Identify which cell holds the provided text, then report its (x, y) central coordinate. 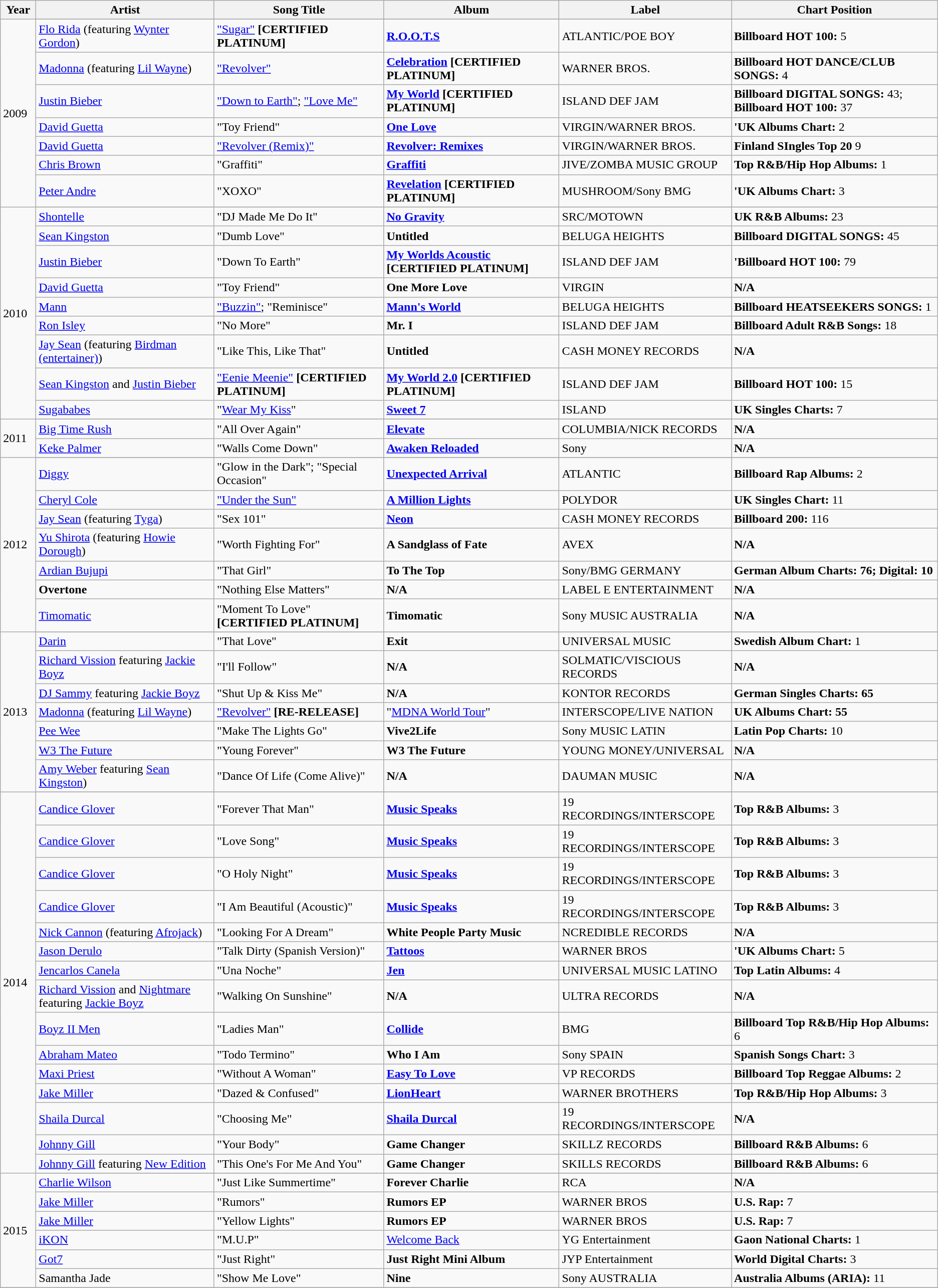
'UK Albums Chart: 3 (835, 190)
'UK Albums Chart: 5 (835, 951)
Sweet 7 (472, 410)
"MDNA World Tour" (472, 712)
Graffiti (472, 165)
"This One's For Me And You" (299, 1164)
Unexpected Arrival (472, 474)
A Million Lights (472, 500)
2010 (18, 313)
Chart Position (835, 10)
ULTRA RECORDS (645, 996)
'UK Albums Chart: 2 (835, 127)
2014 (18, 983)
My Worlds Acoustic [CERTIFIED PLATINUM] (472, 262)
ATLANTIC/POE BOY (645, 36)
"Down To Earth" (299, 262)
JIVE/ZOMBA MUSIC GROUP (645, 165)
"That Love" (299, 641)
"Nothing Else Matters" (299, 589)
A Sandglass of Fate (472, 544)
Jencarlos Canela (125, 970)
RCA (645, 1183)
Billboard HEATSEEKERS SONGS: 1 (835, 306)
Pee Wee (125, 731)
Sony AUSTRALIA (645, 1278)
Cheryl Cole (125, 500)
JYP Entertainment (645, 1259)
UNIVERSAL MUSIC (645, 641)
World Digital Charts: 3 (835, 1259)
"Rumors" (299, 1202)
Flo Rida (featuring Wynter Gordon) (125, 36)
"Sugar" [CERTIFIED PLATINUM] (299, 36)
Billboard HOT DANCE/CLUB SONGS: 4 (835, 68)
Sony (645, 448)
"Dance Of Life (Come Alive)" (299, 776)
"Your Body" (299, 1145)
Johnny Gill featuring New Edition (125, 1164)
My World [CERTIFIED PLATINUM] (472, 101)
Who I Am (472, 1054)
"Dumb Love" (299, 236)
Swedish Album Chart: 1 (835, 641)
POLYDOR (645, 500)
SRC/MOTOWN (645, 217)
Big Time Rush (125, 429)
Got7 (125, 1259)
Collide (472, 1028)
UK Singles Charts: 7 (835, 410)
DAUMAN MUSIC (645, 776)
WARNER BROTHERS (645, 1093)
2012 (18, 544)
Sugababes (125, 410)
"Worth Fighting For" (299, 544)
Easy To Love (472, 1074)
"Revolver" [RE-RELEASE] (299, 712)
One More Love (472, 287)
Revelation [CERTIFIED PLATINUM] (472, 190)
Mr. I (472, 326)
Spanish Songs Chart: 3 (835, 1054)
German Singles Charts: 65 (835, 693)
UK R&B Albums: 23 (835, 217)
"Wear My Kiss" (299, 410)
One Love (472, 127)
COLUMBIA/NICK RECORDS (645, 429)
Overtone (125, 589)
Sony SPAIN (645, 1054)
"Like This, Like That" (299, 352)
Neon (472, 519)
"Looking For A Dream" (299, 932)
2009 (18, 113)
Billboard DIGITAL SONGS: 43; Billboard HOT 100: 37 (835, 101)
"All Over Again" (299, 429)
Samantha Jade (125, 1278)
Finland SIngles Top 20 9 (835, 146)
German Album Charts: 76; Digital: 10 (835, 570)
Jay Sean (featuring Birdman (entertainer)) (125, 352)
"Walking On Sunshine" (299, 996)
Chris Brown (125, 165)
Mann (125, 306)
"Under the Sun" (299, 500)
DJ Sammy featuring Jackie Boyz (125, 693)
Richard Vission featuring Jackie Boyz (125, 667)
iKON (125, 1240)
LABEL E ENTERTAINMENT (645, 589)
"Moment To Love" [CERTIFIED PLATINUM] (299, 615)
KONTOR RECORDS (645, 693)
Nick Cannon (featuring Afrojack) (125, 932)
MUSHROOM/Sony BMG (645, 190)
"Just Right" (299, 1259)
Mann's World (472, 306)
"Sex 101" (299, 519)
White People Party Music (472, 932)
Maxi Priest (125, 1074)
"Young Forever" (299, 750)
Billboard Top Reggae Albums: 2 (835, 1074)
Sony MUSIC LATIN (645, 731)
To The Top (472, 570)
"DJ Made Me Do It" (299, 217)
Billboard Adult R&B Songs: 18 (835, 326)
Keke Palmer (125, 448)
Jen (472, 970)
BMG (645, 1028)
SOLMATIC/VISCIOUS RECORDS (645, 667)
"Una Noche" (299, 970)
YG Entertainment (645, 1240)
Billboard 200: 116 (835, 519)
"Eenie Meenie" [CERTIFIED PLATINUM] (299, 384)
Richard Vission and Nightmare featuring Jackie Boyz (125, 996)
Ardian Bujupi (125, 570)
Darin (125, 641)
UK Singles Chart: 11 (835, 500)
Vive2Life (472, 731)
INTERSCOPE/LIVE NATION (645, 712)
Shontelle (125, 217)
My World 2.0 [CERTIFIED PLATINUM] (472, 384)
Billboard HOT 100: 15 (835, 384)
Diggy (125, 474)
"M.U.P" (299, 1240)
"Talk Dirty (Spanish Version)" (299, 951)
UK Albums Chart: 55 (835, 712)
Song Title (299, 10)
Sony MUSIC AUSTRALIA (645, 615)
NCREDIBLE RECORDS (645, 932)
Album (472, 10)
"No More" (299, 326)
'Billboard HOT 100: 79 (835, 262)
"Love Song" (299, 841)
AVEX (645, 544)
"Yellow Lights" (299, 1221)
Year (18, 10)
"Down to Earth"; "Love Me" (299, 101)
"Make The Lights Go" (299, 731)
SKILLZ RECORDS (645, 1145)
Awaken Reloaded (472, 448)
Label (645, 10)
YOUNG MONEY/UNIVERSAL (645, 750)
"Graffiti" (299, 165)
"I'll Follow" (299, 667)
Revolver: Remixes (472, 146)
Gaon National Charts: 1 (835, 1240)
Boyz II Men (125, 1028)
"Without A Woman" (299, 1074)
"Dazed & Confused" (299, 1093)
"Buzzin"; "Reminisce" (299, 306)
"O Holy Night" (299, 874)
Latin Pop Charts: 10 (835, 731)
"XOXO" (299, 190)
"Ladies Man" (299, 1028)
LionHeart (472, 1093)
Jason Derulo (125, 951)
Forever Charlie (472, 1183)
Australia Albums (ARIA): 11 (835, 1278)
No Gravity (472, 217)
Top Latin Albums: 4 (835, 970)
R.O.O.T.S (472, 36)
Exit (472, 641)
"I Am Beautiful (Acoustic)" (299, 906)
Billboard HOT 100: 5 (835, 36)
"That Girl" (299, 570)
Just Right Mini Album (472, 1259)
ATLANTIC (645, 474)
Elevate (472, 429)
"Walls Come Down" (299, 448)
Amy Weber featuring Sean Kingston) (125, 776)
Ron Isley (125, 326)
Sean Kingston and Justin Bieber (125, 384)
Billboard DIGITAL SONGS: 45 (835, 236)
2011 (18, 439)
2013 (18, 712)
"Revolver" (299, 68)
Welcome Back (472, 1240)
Tattoos (472, 951)
Top R&B/Hip Hop Albums: 3 (835, 1093)
"Show Me Love" (299, 1278)
VP RECORDS (645, 1074)
Billboard Rap Albums: 2 (835, 474)
Abraham Mateo (125, 1054)
"Forever That Man" (299, 809)
Billboard Top R&B/Hip Hop Albums: 6 (835, 1028)
"Choosing Me" (299, 1119)
2015 (18, 1230)
Celebration [CERTIFIED PLATINUM] (472, 68)
WARNER BROS. (645, 68)
Nine (472, 1278)
"Todo Termino" (299, 1054)
Peter Andre (125, 190)
Sean Kingston (125, 236)
Charlie Wilson (125, 1183)
"Shut Up & Kiss Me" (299, 693)
UNIVERSAL MUSIC LATINO (645, 970)
Sony/BMG GERMANY (645, 570)
VIRGIN (645, 287)
"Just Like Summertime" (299, 1183)
SKILLS RECORDS (645, 1164)
Jay Sean (featuring Tyga) (125, 519)
"Glow in the Dark"; "Special Occasion" (299, 474)
Yu Shirota (featuring Howie Dorough) (125, 544)
Top R&B/Hip Hop Albums: 1 (835, 165)
Johnny Gill (125, 1145)
ISLAND (645, 410)
"Revolver (Remix)" (299, 146)
Artist (125, 10)
